Extract the [X, Y] coordinate from the center of the cell holding the provided text.  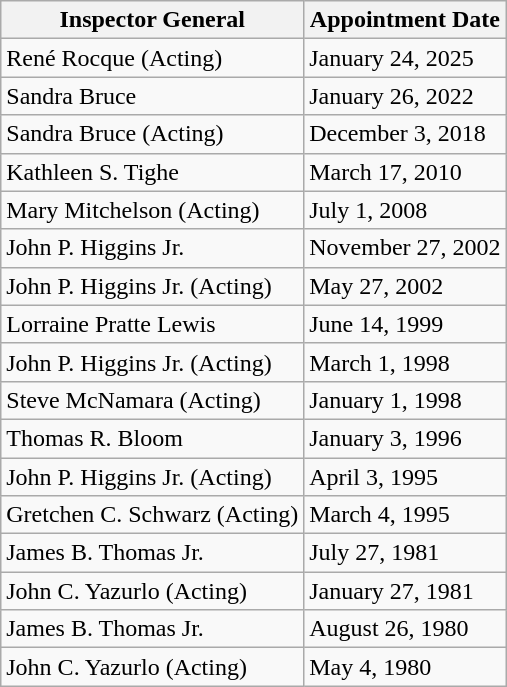
August 26, 1980 [405, 629]
January 26, 2022 [405, 96]
Appointment Date [405, 20]
Inspector General [152, 20]
May 27, 2002 [405, 286]
March 4, 1995 [405, 515]
Lorraine Pratte Lewis [152, 324]
April 3, 1995 [405, 477]
July 1, 2008 [405, 210]
Sandra Bruce [152, 96]
January 3, 1996 [405, 438]
John P. Higgins Jr. [152, 248]
May 4, 1980 [405, 667]
March 1, 1998 [405, 362]
René Rocque (Acting) [152, 58]
January 1, 1998 [405, 400]
March 17, 2010 [405, 172]
Gretchen C. Schwarz (Acting) [152, 515]
Thomas R. Bloom [152, 438]
Steve McNamara (Acting) [152, 400]
November 27, 2002 [405, 248]
Kathleen S. Tighe [152, 172]
June 14, 1999 [405, 324]
January 24, 2025 [405, 58]
December 3, 2018 [405, 134]
January 27, 1981 [405, 591]
July 27, 1981 [405, 553]
Sandra Bruce (Acting) [152, 134]
Mary Mitchelson (Acting) [152, 210]
